Determine the (x, y) coordinate at the center of the cell enclosing the given text.  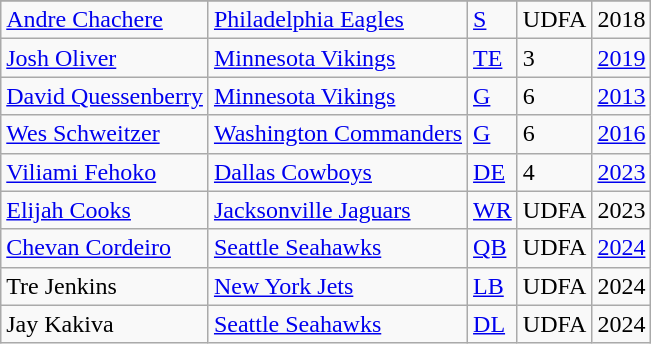
Washington Commanders (338, 134)
DE (493, 172)
New York Jets (338, 286)
Elijah Cooks (105, 210)
David Quessenberry (105, 96)
2016 (622, 134)
Philadelphia Eagles (338, 20)
Jay Kakiva (105, 324)
DL (493, 324)
Wes Schweitzer (105, 134)
Dallas Cowboys (338, 172)
Tre Jenkins (105, 286)
2018 (622, 20)
3 (554, 58)
4 (554, 172)
S (493, 20)
Andre Chachere (105, 20)
Josh Oliver (105, 58)
2013 (622, 96)
Chevan Cordeiro (105, 248)
Jacksonville Jaguars (338, 210)
2019 (622, 58)
WR (493, 210)
LB (493, 286)
TE (493, 58)
Viliami Fehoko (105, 172)
QB (493, 248)
